From the cell containing the given text, extract its center point as [x, y] coordinate. 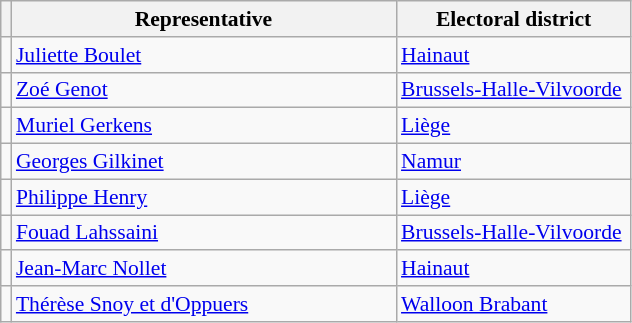
Zoé Genot [204, 90]
Walloon Brabant [514, 304]
Representative [204, 19]
Fouad Lahssaini [204, 233]
Muriel Gerkens [204, 126]
Namur [514, 162]
Thérèse Snoy et d'Oppuers [204, 304]
Philippe Henry [204, 197]
Electoral district [514, 19]
Juliette Boulet [204, 55]
Georges Gilkinet [204, 162]
Jean-Marc Nollet [204, 269]
